Identify which cell holds the provided text, then report its (x, y) central coordinate. 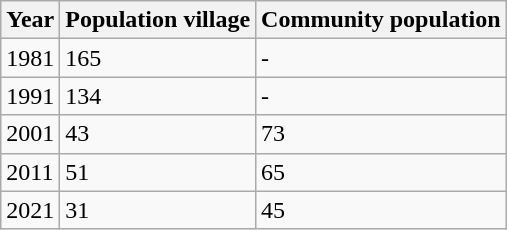
43 (158, 134)
2021 (30, 210)
1991 (30, 96)
1981 (30, 58)
Population village (158, 20)
134 (158, 96)
165 (158, 58)
45 (381, 210)
51 (158, 172)
31 (158, 210)
73 (381, 134)
2011 (30, 172)
Year (30, 20)
65 (381, 172)
2001 (30, 134)
Community population (381, 20)
